Output the (X, Y) coordinate of the center of the cell containing the given text.  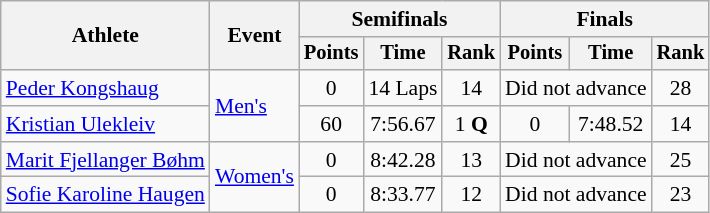
8:33.77 (402, 195)
Semifinals (400, 19)
13 (471, 160)
Marit Fjellanger Bøhm (106, 160)
Peder Kongshaug (106, 88)
14 Laps (402, 88)
Men's (254, 106)
Sofie Karoline Haugen (106, 195)
1 Q (471, 124)
12 (471, 195)
8:42.28 (402, 160)
Women's (254, 178)
Finals (604, 19)
28 (681, 88)
25 (681, 160)
Athlete (106, 36)
60 (331, 124)
7:48.52 (611, 124)
23 (681, 195)
7:56.67 (402, 124)
Event (254, 36)
Kristian Ulekleiv (106, 124)
